Search for the cell housing the specified text and yield its (x, y) center coordinate. 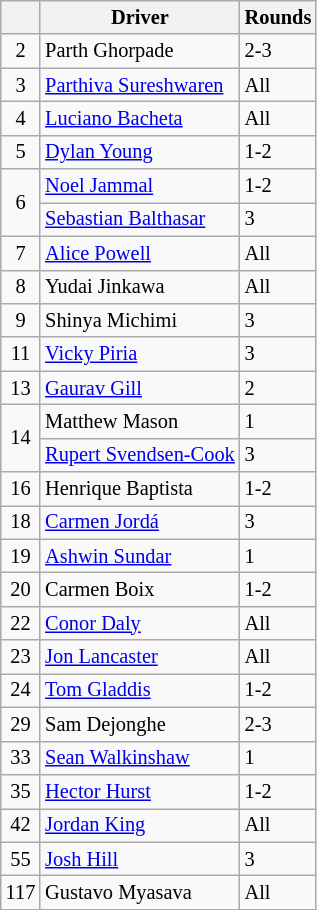
8 (20, 287)
22 (20, 623)
Noel Jammal (140, 186)
16 (20, 489)
Sebastian Balthasar (140, 219)
6 (20, 202)
117 (20, 892)
Gustavo Myasava (140, 892)
Rupert Svendsen-Cook (140, 455)
Parth Ghorpade (140, 51)
29 (20, 724)
18 (20, 522)
42 (20, 825)
Yudai Jinkawa (140, 287)
Dylan Young (140, 152)
19 (20, 556)
23 (20, 657)
4 (20, 118)
Josh Hill (140, 859)
5 (20, 152)
Sam Dejonghe (140, 724)
33 (20, 758)
14 (20, 438)
Luciano Bacheta (140, 118)
Rounds (278, 17)
11 (20, 354)
7 (20, 253)
Sean Walkinshaw (140, 758)
Carmen Jordá (140, 522)
Tom Gladdis (140, 690)
Carmen Boix (140, 589)
Shinya Michimi (140, 320)
Hector Hurst (140, 791)
Driver (140, 17)
55 (20, 859)
Ashwin Sundar (140, 556)
Jordan King (140, 825)
Conor Daly (140, 623)
Matthew Mason (140, 421)
24 (20, 690)
20 (20, 589)
Alice Powell (140, 253)
35 (20, 791)
9 (20, 320)
Vicky Piria (140, 354)
13 (20, 388)
Parthiva Sureshwaren (140, 85)
Henrique Baptista (140, 489)
Gaurav Gill (140, 388)
Jon Lancaster (140, 657)
